Find where the given text appears and provide that cell's center as (X, Y) coordinate. 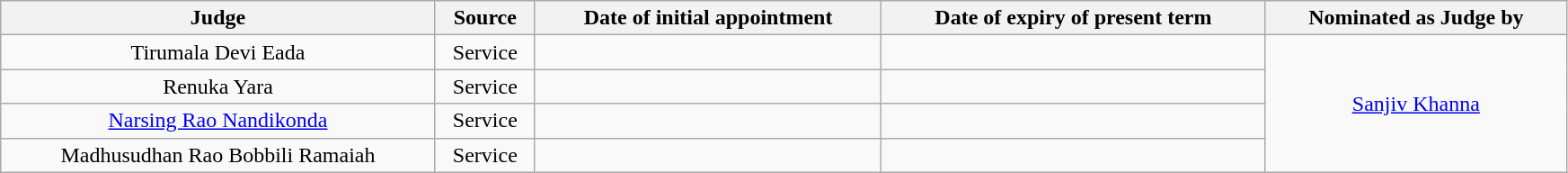
Narsing Rao Nandikonda (217, 121)
Judge (217, 18)
Nominated as Judge by (1416, 18)
Tirumala Devi Eada (217, 52)
Renuka Yara (217, 86)
Sanjiv Khanna (1416, 104)
Madhusudhan Rao Bobbili Ramaiah (217, 155)
Source (485, 18)
Date of expiry of present term (1073, 18)
Date of initial appointment (708, 18)
